Determine the (X, Y) coordinate at the center of the cell enclosing the given text.  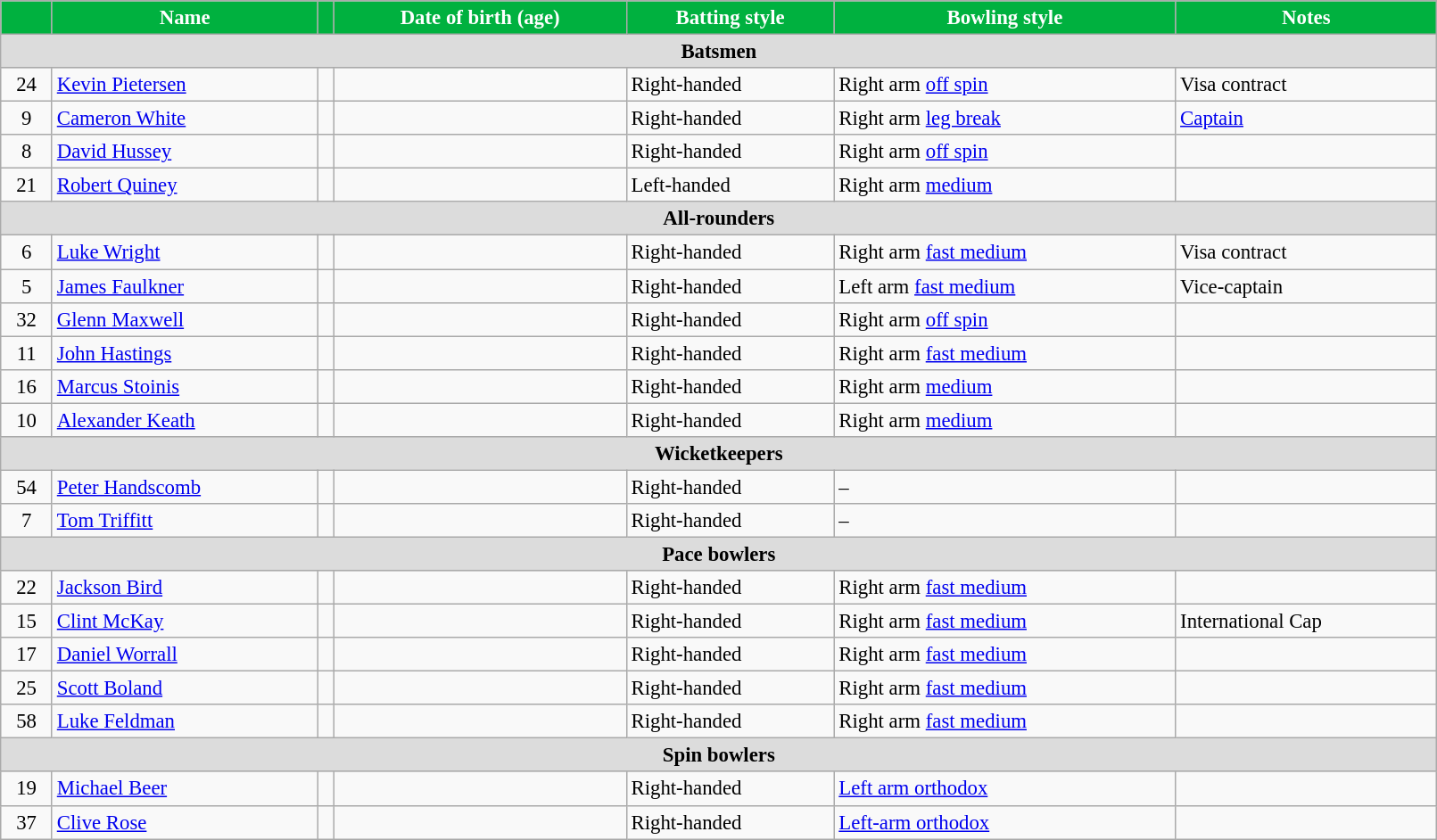
Name (184, 18)
21 (27, 185)
22 (27, 588)
17 (27, 655)
19 (27, 789)
Notes (1306, 18)
15 (27, 622)
Left-arm orthodox (1004, 822)
Robert Quiney (184, 185)
Vice-captain (1306, 286)
9 (27, 119)
Left arm fast medium (1004, 286)
Batsmen (719, 52)
Daniel Worrall (184, 655)
8 (27, 152)
Wicketkeepers (719, 454)
Batting style (730, 18)
All-rounders (719, 218)
Date of birth (age) (480, 18)
54 (27, 487)
25 (27, 688)
Left arm orthodox (1004, 789)
Clive Rose (184, 822)
6 (27, 252)
Pace bowlers (719, 554)
Luke Feldman (184, 721)
Clint McKay (184, 622)
Kevin Pietersen (184, 85)
Right arm leg break (1004, 119)
7 (27, 521)
Luke Wright (184, 252)
11 (27, 353)
Spin bowlers (719, 755)
Scott Boland (184, 688)
Tom Triffitt (184, 521)
16 (27, 386)
Left-handed (730, 185)
5 (27, 286)
10 (27, 420)
58 (27, 721)
37 (27, 822)
David Hussey (184, 152)
Captain (1306, 119)
James Faulkner (184, 286)
Cameron White (184, 119)
Marcus Stoinis (184, 386)
Peter Handscomb (184, 487)
Bowling style (1004, 18)
John Hastings (184, 353)
24 (27, 85)
Glenn Maxwell (184, 319)
Michael Beer (184, 789)
Alexander Keath (184, 420)
Jackson Bird (184, 588)
International Cap (1306, 622)
32 (27, 319)
